Find where the given text appears and provide that cell's center as [X, Y] coordinate. 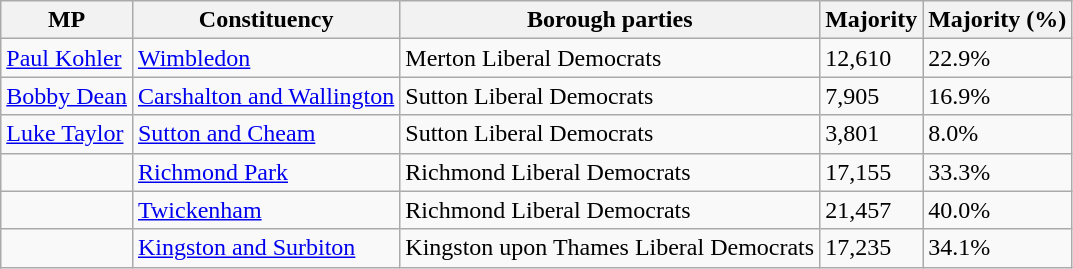
16.9% [998, 96]
Carshalton and Wallington [266, 96]
Wimbledon [266, 58]
Luke Taylor [67, 134]
3,801 [872, 134]
Constituency [266, 20]
MP [67, 20]
Majority (%) [998, 20]
21,457 [872, 210]
Borough parties [610, 20]
Kingston and Surbiton [266, 248]
17,235 [872, 248]
Paul Kohler [67, 58]
Richmond Park [266, 172]
Bobby Dean [67, 96]
Merton Liberal Democrats [610, 58]
33.3% [998, 172]
Majority [872, 20]
22.9% [998, 58]
12,610 [872, 58]
34.1% [998, 248]
Sutton and Cheam [266, 134]
Twickenham [266, 210]
40.0% [998, 210]
8.0% [998, 134]
17,155 [872, 172]
Kingston upon Thames Liberal Democrats [610, 248]
7,905 [872, 96]
